Output the [x, y] coordinate of the center of the cell containing the given text.  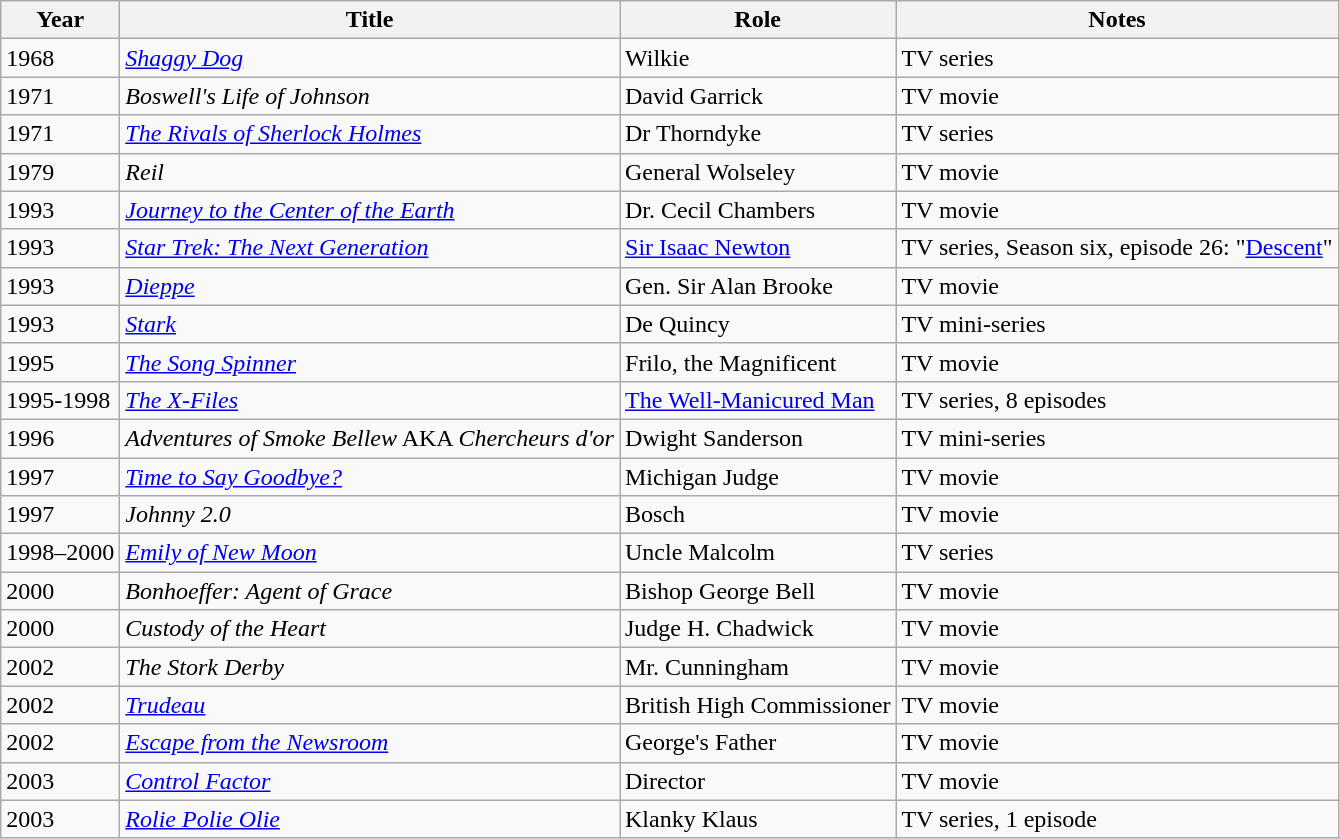
Dwight Sanderson [758, 438]
1996 [60, 438]
Reil [370, 172]
Uncle Malcolm [758, 553]
Director [758, 781]
Rolie Polie Olie [370, 819]
Journey to the Center of the Earth [370, 210]
Trudeau [370, 705]
Adventures of Smoke Bellew AKA Chercheurs d'or [370, 438]
Mr. Cunningham [758, 667]
Bonhoeffer: Agent of Grace [370, 591]
Frilo, the Magnificent [758, 362]
Dr Thorndyke [758, 134]
Gen. Sir Alan Brooke [758, 286]
Title [370, 20]
Shaggy Dog [370, 58]
Star Trek: The Next Generation [370, 248]
TV series, Season six, episode 26: "Descent" [1117, 248]
David Garrick [758, 96]
The X-Files [370, 400]
The Song Spinner [370, 362]
1968 [60, 58]
The Well-Manicured Man [758, 400]
TV series, 8 episodes [1117, 400]
Wilkie [758, 58]
Stark [370, 324]
1995-1998 [60, 400]
Bishop George Bell [758, 591]
Bosch [758, 515]
Emily of New Moon [370, 553]
The Stork Derby [370, 667]
The Rivals of Sherlock Holmes [370, 134]
Boswell's Life of Johnson [370, 96]
De Quincy [758, 324]
Escape from the Newsroom [370, 743]
George's Father [758, 743]
Michigan Judge [758, 477]
Sir Isaac Newton [758, 248]
TV series, 1 episode [1117, 819]
Year [60, 20]
Judge H. Chadwick [758, 629]
British High Commissioner [758, 705]
Dieppe [370, 286]
1979 [60, 172]
1995 [60, 362]
Time to Say Goodbye? [370, 477]
Notes [1117, 20]
1998–2000 [60, 553]
General Wolseley [758, 172]
Dr. Cecil Chambers [758, 210]
Role [758, 20]
Johnny 2.0 [370, 515]
Custody of the Heart [370, 629]
Klanky Klaus [758, 819]
Control Factor [370, 781]
